From the cell containing the given text, extract its center point as [X, Y] coordinate. 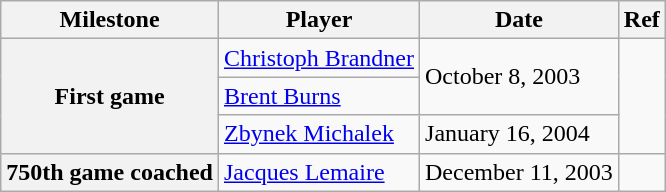
Player [318, 20]
Jacques Lemaire [318, 172]
January 16, 2004 [520, 134]
Milestone [110, 20]
December 11, 2003 [520, 172]
First game [110, 96]
750th game coached [110, 172]
Date [520, 20]
Ref [642, 20]
Zbynek Michalek [318, 134]
Brent Burns [318, 96]
October 8, 2003 [520, 77]
Christoph Brandner [318, 58]
